Search for the cell housing the specified text and yield its (x, y) center coordinate. 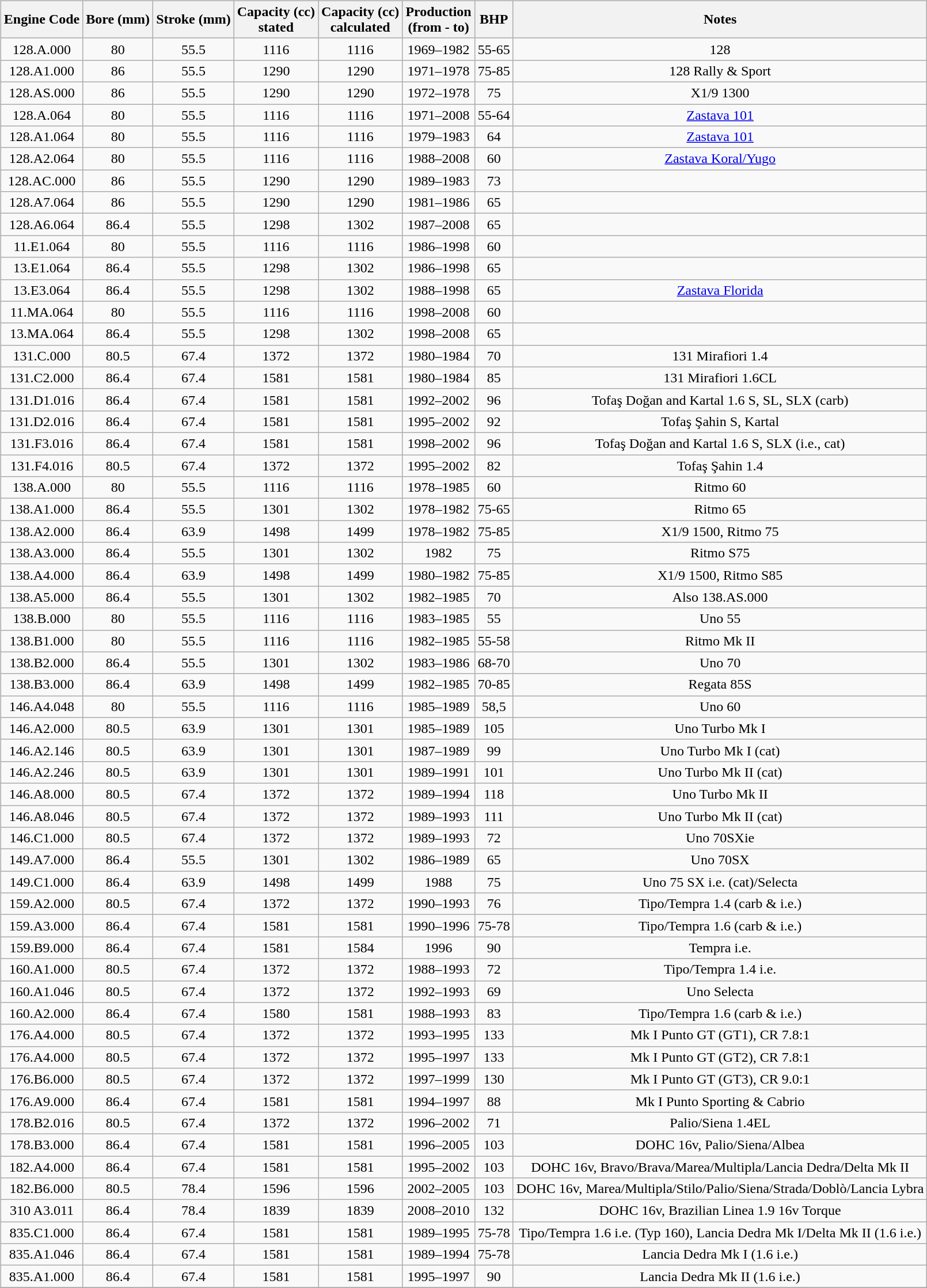
1988 (439, 882)
1983–1985 (439, 619)
1971–1978 (439, 71)
146.C1.000 (41, 838)
128.A1.064 (41, 137)
1998–2002 (439, 443)
1971–2008 (439, 115)
Ritmo 60 (720, 488)
99 (494, 750)
128.A6.064 (41, 225)
1969–1982 (439, 49)
128.A.064 (41, 115)
118 (494, 794)
Tipo/Tempra 1.4 i.e. (720, 970)
X1/9 1500, Ritmo 75 (720, 531)
11.E1.064 (41, 246)
131.C2.000 (41, 378)
1994–1997 (439, 1101)
Tofaş Doğan and Kartal 1.6 S, SL, SLX (carb) (720, 400)
Uno 75 SX i.e. (cat)/Selecta (720, 882)
128.A7.064 (41, 203)
835.A1.046 (41, 1255)
176.A9.000 (41, 1101)
128.AC.000 (41, 181)
Also 138.AS.000 (720, 597)
Uno 70SXie (720, 838)
76 (494, 904)
Uno 70SX (720, 860)
310 A3.011 (41, 1211)
13.E1.064 (41, 268)
182.A4.000 (41, 1167)
Tofaş Şahin 1.4 (720, 466)
1980–1982 (439, 575)
Uno 55 (720, 619)
Uno Turbo Mk II (720, 794)
Mk I Punto GT (GT3), CR 9.0:1 (720, 1079)
1989–1991 (439, 772)
1584 (360, 948)
178.B3.000 (41, 1145)
11.MA.064 (41, 312)
Mk I Punto Sporting & Cabrio (720, 1101)
Notes (720, 20)
73 (494, 181)
131.D1.016 (41, 400)
128.AS.000 (41, 93)
1990–1993 (439, 904)
178.B2.016 (41, 1123)
101 (494, 772)
160.A1.000 (41, 970)
131 Mirafiori 1.6CL (720, 378)
146.A2.246 (41, 772)
138.B.000 (41, 619)
131.F3.016 (41, 443)
71 (494, 1123)
55 (494, 619)
138.B1.000 (41, 641)
Uno 60 (720, 706)
1982 (439, 553)
69 (494, 991)
DOHC 16v, Brazilian Linea 1.9 16v Torque (720, 1211)
159.B9.000 (41, 948)
146.A2.146 (41, 750)
X1/9 1300 (720, 93)
13.E3.064 (41, 290)
Tipo/Tempra 1.4 (carb & i.e.) (720, 904)
Regata 85S (720, 685)
1989–1995 (439, 1233)
Tipo/Tempra 1.6 i.e. (Typ 160), Lancia Dedra Mk I/Delta Mk II (1.6 i.e.) (720, 1233)
176.B6.000 (41, 1079)
X1/9 1500, Ritmo S85 (720, 575)
Production(from - to) (439, 20)
Uno 70 (720, 663)
83 (494, 1013)
1989–1983 (439, 181)
131.D2.016 (41, 421)
Uno Selecta (720, 991)
64 (494, 137)
Lancia Dedra Mk I (1.6 i.e.) (720, 1255)
Capacity (cc)calculated (360, 20)
68-70 (494, 663)
1987–2008 (439, 225)
Tofaş Şahin S, Kartal (720, 421)
1992–2002 (439, 400)
1981–1986 (439, 203)
132 (494, 1211)
Mk I Punto GT (GT2), CR 7.8:1 (720, 1057)
Zastava Koral/Yugo (720, 159)
835.C1.000 (41, 1233)
1986–1989 (439, 860)
1978–1985 (439, 488)
2008–2010 (439, 1211)
138.B2.000 (41, 663)
105 (494, 728)
DOHC 16v, Palio/Siena/Albea (720, 1145)
58,5 (494, 706)
131.F4.016 (41, 466)
128 (720, 49)
160.A1.046 (41, 991)
138.A2.000 (41, 531)
1993–1995 (439, 1035)
160.A2.000 (41, 1013)
131 Mirafiori 1.4 (720, 356)
149.C1.000 (41, 882)
Uno Turbo Mk I (cat) (720, 750)
Lancia Dedra Mk II (1.6 i.e.) (720, 1276)
DOHC 16v, Marea/Multipla/Stilo/Palio/Siena/Strada/Doblò/Lancia Lybra (720, 1189)
835.A1.000 (41, 1276)
Capacity (cc)stated (276, 20)
55-58 (494, 641)
Tofaş Doğan and Kartal 1.6 S, SLX (i.e., cat) (720, 443)
138.A3.000 (41, 553)
1983–1986 (439, 663)
Stroke (mm) (193, 20)
DOHC 16v, Bravo/Brava/Marea/Multipla/Lancia Dedra/Delta Mk II (720, 1167)
128.A2.064 (41, 159)
1987–1989 (439, 750)
130 (494, 1079)
Tempra i.e. (720, 948)
Engine Code (41, 20)
Ritmo Mk II (720, 641)
128 Rally & Sport (720, 71)
182.B6.000 (41, 1189)
159.A2.000 (41, 904)
85 (494, 378)
146.A8.000 (41, 794)
131.C.000 (41, 356)
1972–1978 (439, 93)
Ritmo 65 (720, 510)
75-65 (494, 510)
138.B3.000 (41, 685)
Uno Turbo Mk I (720, 728)
1988–2008 (439, 159)
1996–2005 (439, 1145)
Mk I Punto GT (GT1), CR 7.8:1 (720, 1035)
55-64 (494, 115)
82 (494, 466)
70-85 (494, 685)
88 (494, 1101)
128.A.000 (41, 49)
1997–1999 (439, 1079)
159.A3.000 (41, 926)
1996 (439, 948)
Palio/Siena 1.4EL (720, 1123)
138.A4.000 (41, 575)
1996–2002 (439, 1123)
1979–1983 (439, 137)
BHP (494, 20)
Ritmo S75 (720, 553)
138.A5.000 (41, 597)
146.A4.048 (41, 706)
111 (494, 816)
1992–1993 (439, 991)
1580 (276, 1013)
146.A2.000 (41, 728)
149.A7.000 (41, 860)
92 (494, 421)
138.A.000 (41, 488)
Zastava Florida (720, 290)
2002–2005 (439, 1189)
146.A8.046 (41, 816)
1988–1998 (439, 290)
128.A1.000 (41, 71)
1990–1996 (439, 926)
13.MA.064 (41, 334)
138.A1.000 (41, 510)
Bore (mm) (118, 20)
55-65 (494, 49)
